Search for the cell housing the specified text and yield its [x, y] center coordinate. 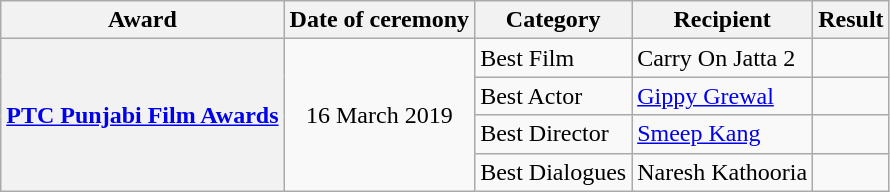
Result [851, 20]
Date of ceremony [380, 20]
Category [554, 20]
Smeep Kang [722, 134]
Best Actor [554, 96]
Award [142, 20]
Naresh Kathooria [722, 172]
Recipient [722, 20]
Carry On Jatta 2 [722, 58]
Best Film [554, 58]
PTC Punjabi Film Awards [142, 115]
Best Dialogues [554, 172]
Best Director [554, 134]
16 March 2019 [380, 115]
Gippy Grewal [722, 96]
